Return [x, y] of the center of cell containing provided text 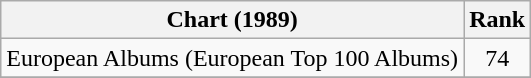
Rank [498, 20]
European Albums (European Top 100 Albums) [232, 58]
Chart (1989) [232, 20]
74 [498, 58]
